Capture the cell that displays the provided text and extract its (X, Y) central coordinate. 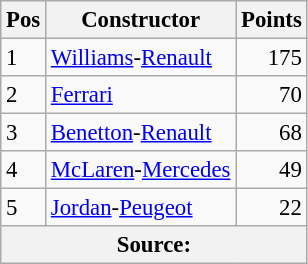
Jordan-Peugeot (141, 208)
Benetton-Renault (141, 133)
2 (24, 95)
1 (24, 58)
70 (272, 95)
22 (272, 208)
Points (272, 20)
5 (24, 208)
McLaren-Mercedes (141, 170)
Pos (24, 20)
Source: (154, 245)
175 (272, 58)
Constructor (141, 20)
Williams-Renault (141, 58)
4 (24, 170)
Ferrari (141, 95)
68 (272, 133)
3 (24, 133)
49 (272, 170)
